Return the [X, Y] coordinate for the center point of the cell that contains the specified text.  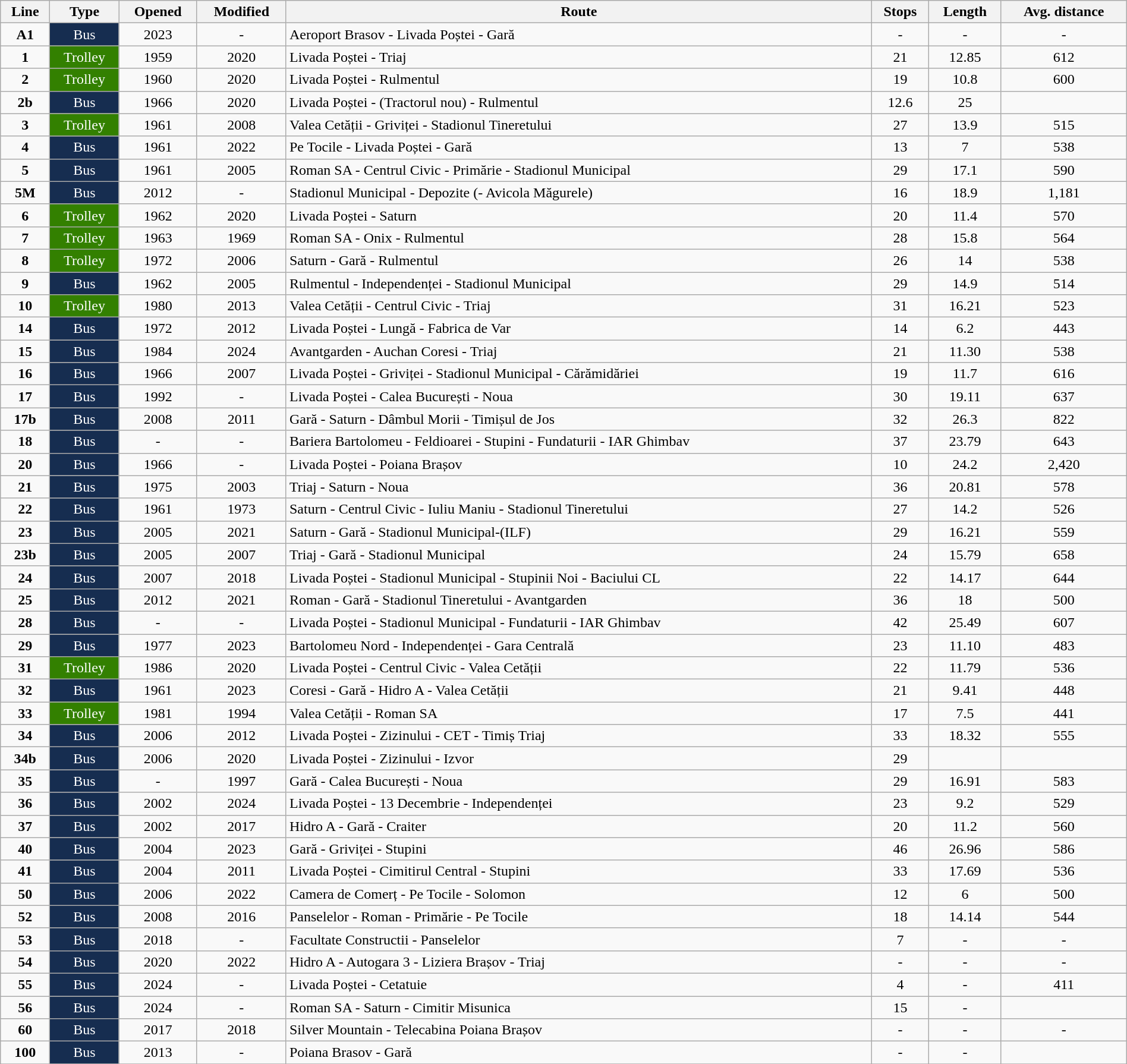
526 [1064, 509]
18.9 [965, 193]
26.96 [965, 849]
50 [25, 894]
1969 [241, 238]
13.9 [965, 125]
Valea Cetății - Centrul Civic - Triaj [579, 306]
Camera de Comerț - Pe Tocile - Solomon [579, 894]
Livada Poștei - Griviței - Stadionul Municipal - Cărămidăriei [579, 374]
14.17 [965, 577]
1,181 [1064, 193]
8 [25, 260]
11.7 [965, 374]
1 [25, 57]
19.11 [965, 396]
17.1 [965, 170]
Livada Poștei - 13 Decembrie - Independenței [579, 804]
Rulmentul - Independenței - Stadionul Municipal [579, 284]
24.2 [965, 464]
Poiana Brasov - Gară [579, 1053]
60 [25, 1030]
515 [1064, 125]
616 [1064, 374]
483 [1064, 645]
583 [1064, 781]
Livada Poștei - Zizinului - CET - Timiș Triaj [579, 736]
1960 [158, 80]
Roman SA - Centrul Civic - Primărie - Stadionul Municipal [579, 170]
Type [84, 12]
411 [1064, 984]
11.2 [965, 826]
Length [965, 12]
9.2 [965, 804]
1975 [158, 487]
52 [25, 917]
Livada Poștei - Saturn [579, 215]
1994 [241, 713]
Triaj - Saturn - Noua [579, 487]
12.6 [900, 102]
23.79 [965, 442]
Livada Poștei - Poiana Brașov [579, 464]
578 [1064, 487]
2,420 [1064, 464]
13 [900, 147]
Hidro A - Autogara 3 - Liziera Brașov - Triaj [579, 962]
Roman SA - Onix - Rulmentul [579, 238]
5 [25, 170]
53 [25, 939]
644 [1064, 577]
586 [1064, 849]
7.5 [965, 713]
2b [25, 102]
9.41 [965, 691]
564 [1064, 238]
100 [25, 1053]
A1 [25, 34]
1977 [158, 645]
14.2 [965, 509]
20.81 [965, 487]
2003 [241, 487]
Gară - Calea București - Noua [579, 781]
23b [25, 555]
637 [1064, 396]
12 [900, 894]
12.85 [965, 57]
46 [900, 849]
Coresi - Gară - Hidro A - Valea Cetății [579, 691]
14.9 [965, 284]
11.4 [965, 215]
5M [25, 193]
11.79 [965, 668]
Livada Poștei - Zizinului - Izvor [579, 758]
Facultate Constructii - Panselelor [579, 939]
544 [1064, 917]
1973 [241, 509]
Bartolomeu Nord - Independenței - Gara Centrală [579, 645]
Livada Poștei - (Tractorul nou) - Rulmentul [579, 102]
1986 [158, 668]
1984 [158, 351]
34b [25, 758]
Bariera Bartolomeu - Feldioarei - Stupini - Fundaturii - IAR Ghimbav [579, 442]
6.2 [965, 329]
443 [1064, 329]
643 [1064, 442]
Silver Mountain - Telecabina Poiana Brașov [579, 1030]
Livada Poștei - Centrul Civic - Valea Cetății [579, 668]
600 [1064, 80]
Valea Cetății - Griviței - Stadionul Tineretului [579, 125]
Line [25, 12]
Pe Tocile - Livada Poștei - Gară [579, 147]
Saturn - Centrul Civic - Iuliu Maniu - Stadionul Tineretului [579, 509]
9 [25, 284]
Opened [158, 12]
Stadionul Municipal - Depozite (- Avicola Măgurele) [579, 193]
Gară - Saturn - Dâmbul Morii - Timișul de Jos [579, 419]
Modified [241, 12]
Roman SA - Saturn - Cimitir Misunica [579, 1008]
441 [1064, 713]
Saturn - Gară - Rulmentul [579, 260]
25.49 [965, 622]
Route [579, 12]
Aeroport Brasov - Livada Poștei - Gară [579, 34]
11.10 [965, 645]
35 [25, 781]
42 [900, 622]
Valea Cetății - Roman SA [579, 713]
Stops [900, 12]
Livada Poștei - Cetatuie [579, 984]
56 [25, 1008]
14.14 [965, 917]
54 [25, 962]
1959 [158, 57]
658 [1064, 555]
2016 [241, 917]
15.79 [965, 555]
2 [25, 80]
Panselelor - Roman - Primărie - Pe Tocile [579, 917]
Livada Poștei - Stadionul Municipal - Fundaturii - IAR Ghimbav [579, 622]
1980 [158, 306]
17.69 [965, 871]
Triaj - Gară - Stadionul Municipal [579, 555]
612 [1064, 57]
448 [1064, 691]
Livada Poștei - Triaj [579, 57]
523 [1064, 306]
559 [1064, 532]
15.8 [965, 238]
Livada Poștei - Stadionul Municipal - Stupinii Noi - Baciului CL [579, 577]
1997 [241, 781]
26 [900, 260]
Roman - Gară - Stadionul Tineretului - Avantgarden [579, 600]
590 [1064, 170]
1992 [158, 396]
Avantgarden - Auchan Coresi - Triaj [579, 351]
514 [1064, 284]
Gară - Griviței - Stupini [579, 849]
18.32 [965, 736]
17b [25, 419]
34 [25, 736]
41 [25, 871]
Livada Poștei - Rulmentul [579, 80]
30 [900, 396]
26.3 [965, 419]
Livada Poștei - Calea București - Noua [579, 396]
560 [1064, 826]
10.8 [965, 80]
Livada Poștei - Cimitirul Central - Stupini [579, 871]
3 [25, 125]
55 [25, 984]
822 [1064, 419]
40 [25, 849]
Saturn - Gară - Stadionul Municipal-(ILF) [579, 532]
1963 [158, 238]
1981 [158, 713]
Avg. distance [1064, 12]
16.91 [965, 781]
11.30 [965, 351]
Livada Poștei - Lungă - Fabrica de Var [579, 329]
570 [1064, 215]
607 [1064, 622]
529 [1064, 804]
555 [1064, 736]
Hidro A - Gară - Craiter [579, 826]
